For the text-containing cell, return its midpoint in [x, y] coordinate format. 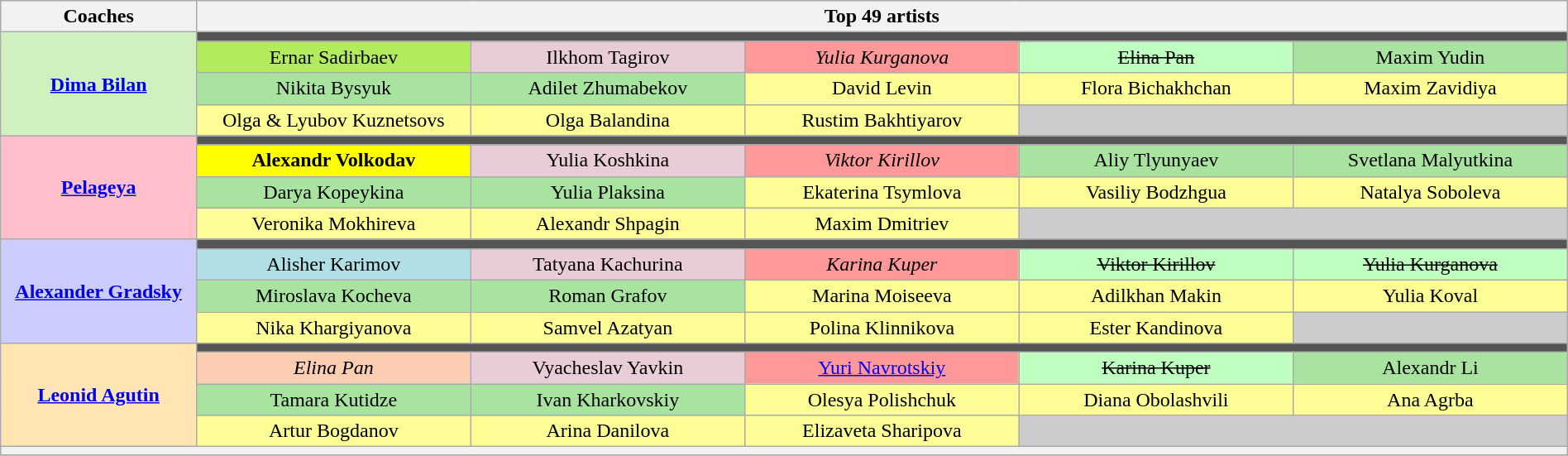
David Levin [882, 89]
Leonid Agutin [99, 396]
Maxim Yudin [1431, 57]
Natalya Soboleva [1431, 192]
Olesya Polishchuk [882, 400]
Ilkhom Tagirov [608, 57]
Alexandr Volkodav [334, 161]
Olga & Lyubov Kuznetsovs [334, 120]
Vyacheslav Yavkin [608, 368]
Yulia Koval [1431, 295]
Nika Khargiyanova [334, 327]
Tamara Kutidze [334, 400]
Yulia Plaksina [608, 192]
Diana Obolashvili [1156, 400]
Top 49 artists [882, 17]
Pelageya [99, 187]
Miroslava Kocheva [334, 295]
Nikita Bysyuk [334, 89]
Adilet Zhumabekov [608, 89]
Yuri Navrotskiy [882, 368]
Ekaterina Tsymlova [882, 192]
Ernar Sadirbaev [334, 57]
Coaches [99, 17]
Ana Agrba [1431, 400]
Polina Klinnikova [882, 327]
Arina Danilova [608, 431]
Veronika Mokhireva [334, 223]
Olga Balandina [608, 120]
Svetlana Malyutkina [1431, 161]
Tatyana Kachurina [608, 264]
Flora Bichakhchan [1156, 89]
Aliy Tlyunyaev [1156, 161]
Ester Kandinova [1156, 327]
Maxim Dmitriev [882, 223]
Alexander Gradsky [99, 291]
Elizaveta Sharipova [882, 431]
Roman Grafov [608, 295]
Ivan Kharkovskiy [608, 400]
Yulia Koshkina [608, 161]
Rustim Bakhtiyarov [882, 120]
Alisher Karimov [334, 264]
Alexandr Shpagin [608, 223]
Marina Moiseeva [882, 295]
Darya Kopeykina [334, 192]
Maxim Zavidiya [1431, 89]
Dima Bilan [99, 84]
Adilkhan Makin [1156, 295]
Artur Bogdanov [334, 431]
Alexandr Li [1431, 368]
Vasiliy Bodzhgua [1156, 192]
Samvel Azatyan [608, 327]
